Locate the cell with the specified text and output its [x, y] center coordinate. 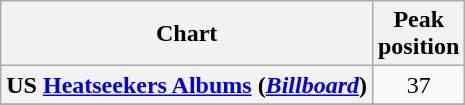
37 [418, 85]
US Heatseekers Albums (Billboard) [187, 85]
Chart [187, 34]
Peakposition [418, 34]
